Capture the cell that displays the provided text and extract its (x, y) central coordinate. 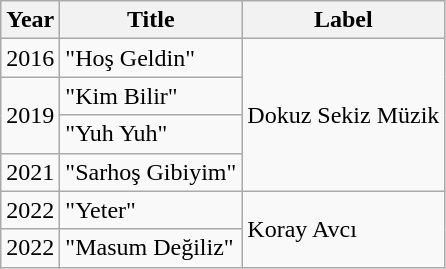
Year (30, 20)
Title (151, 20)
"Hoş Geldin" (151, 58)
"Yeter" (151, 210)
2016 (30, 58)
Dokuz Sekiz Müzik (344, 115)
Koray Avcı (344, 229)
2019 (30, 115)
"Sarhoş Gibiyim" (151, 172)
"Masum Değiliz" (151, 248)
Label (344, 20)
"Kim Bilir" (151, 96)
"Yuh Yuh" (151, 134)
2021 (30, 172)
